Locate the cell with the specified text and output its (X, Y) center coordinate. 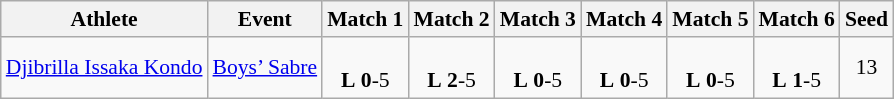
L 2-5 (451, 68)
Event (266, 19)
Match 5 (710, 19)
Boys’ Sabre (266, 68)
Match 1 (365, 19)
Match 6 (797, 19)
13 (866, 68)
Match 4 (624, 19)
Seed (866, 19)
L 1-5 (797, 68)
Match 3 (538, 19)
Match 2 (451, 19)
Djibrilla Issaka Kondo (104, 68)
Athlete (104, 19)
